For the text-containing cell, return its midpoint in [x, y] coordinate format. 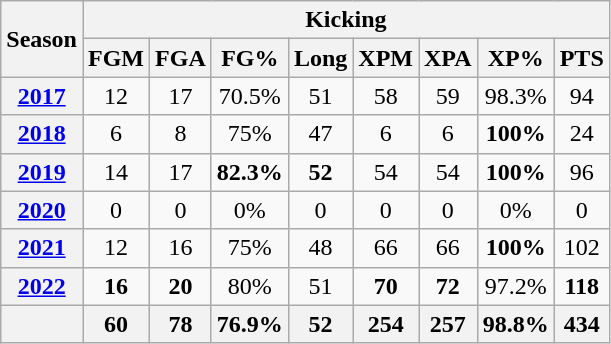
82.3% [250, 172]
70.5% [250, 96]
Season [42, 39]
76.9% [250, 324]
XP% [516, 58]
FG% [250, 58]
20 [181, 286]
80% [250, 286]
14 [116, 172]
2018 [42, 134]
2020 [42, 210]
XPA [448, 58]
47 [320, 134]
48 [320, 248]
Kicking [346, 20]
434 [582, 324]
FGA [181, 58]
94 [582, 96]
257 [448, 324]
PTS [582, 58]
60 [116, 324]
70 [386, 286]
72 [448, 286]
98.8% [516, 324]
24 [582, 134]
102 [582, 248]
78 [181, 324]
Long [320, 58]
2021 [42, 248]
118 [582, 286]
8 [181, 134]
2022 [42, 286]
59 [448, 96]
FGM [116, 58]
96 [582, 172]
254 [386, 324]
97.2% [516, 286]
XPM [386, 58]
2017 [42, 96]
2019 [42, 172]
58 [386, 96]
98.3% [516, 96]
